Provide the (x, y) coordinate of the cell's center where the given text is located.  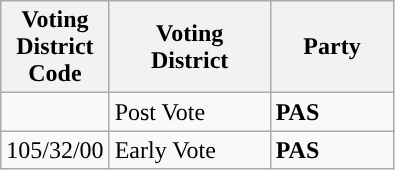
Early Vote (190, 150)
Post Vote (190, 112)
Voting District Code (55, 47)
105/32/00 (55, 150)
Party (332, 47)
Voting District (190, 47)
